Search for the cell housing the specified text and yield its [x, y] center coordinate. 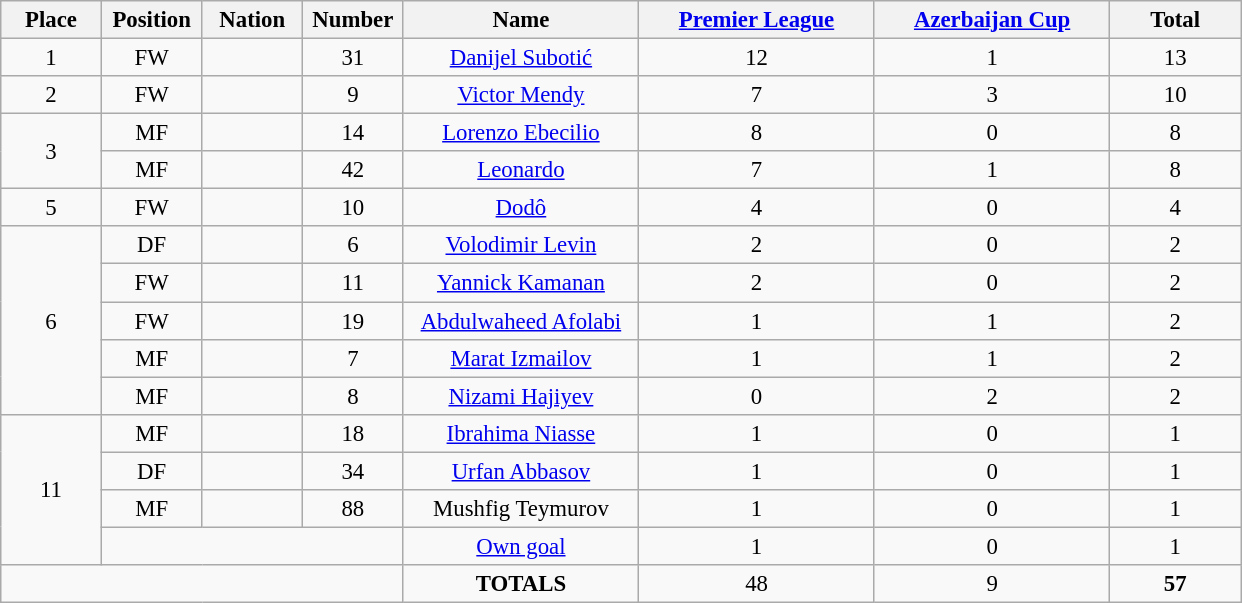
Victor Mendy [521, 95]
14 [354, 133]
18 [354, 433]
19 [354, 321]
Leonardo [521, 170]
42 [354, 170]
Danijel Subotić [521, 58]
Place [52, 20]
Yannick Kamanan [521, 283]
Lorenzo Ebecilio [521, 133]
Number [354, 20]
88 [354, 509]
57 [1176, 584]
Position [152, 20]
Premier League [757, 20]
Own goal [521, 546]
Dodô [521, 208]
31 [354, 58]
Total [1176, 20]
Nation [252, 20]
Abdulwaheed Afolabi [521, 321]
5 [52, 208]
Nizami Hajiyev [521, 396]
Urfan Abbasov [521, 471]
Volodimir Levin [521, 245]
TOTALS [521, 584]
13 [1176, 58]
Azerbaijan Cup [992, 20]
48 [757, 584]
Marat Izmailov [521, 358]
Name [521, 20]
Ibrahima Niasse [521, 433]
Mushfig Teymurov [521, 509]
12 [757, 58]
34 [354, 471]
